Scan for the cell matching the given text and deliver its [x, y] coordinate at center. 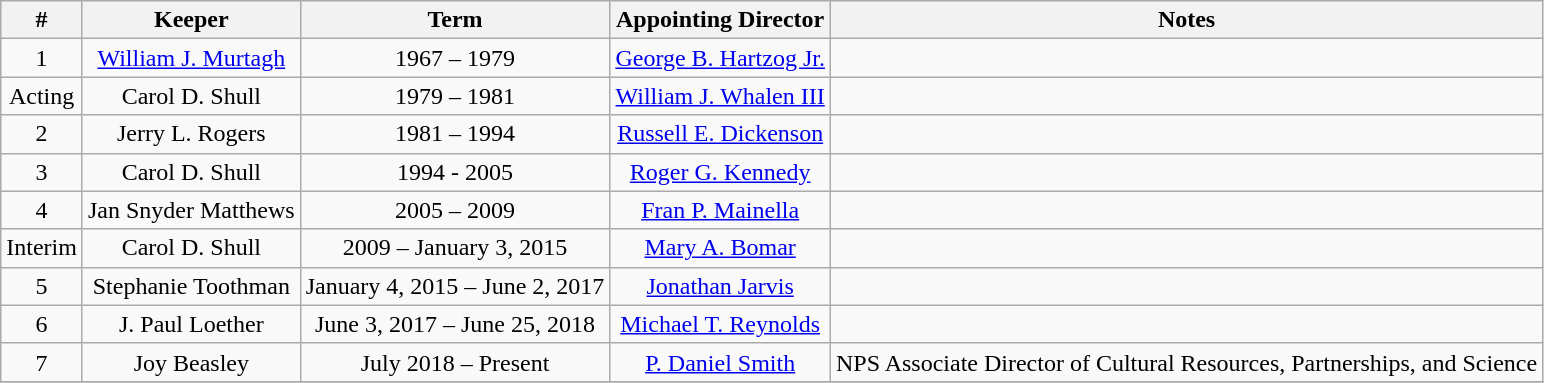
George B. Hartzog Jr. [720, 58]
3 [42, 172]
Notes [1186, 20]
Joy Beasley [191, 362]
4 [42, 210]
1979 – 1981 [455, 96]
Acting [42, 96]
Keeper [191, 20]
Michael T. Reynolds [720, 324]
1981 – 1994 [455, 134]
Jonathan Jarvis [720, 286]
7 [42, 362]
1967 – 1979 [455, 58]
P. Daniel Smith [720, 362]
Russell E. Dickenson [720, 134]
1 [42, 58]
Appointing Director [720, 20]
Mary A. Bomar [720, 248]
Fran P. Mainella [720, 210]
Stephanie Toothman [191, 286]
# [42, 20]
January 4, 2015 – June 2, 2017 [455, 286]
Roger G. Kennedy [720, 172]
J. Paul Loether [191, 324]
1994 - 2005 [455, 172]
Interim [42, 248]
June 3, 2017 – June 25, 2018 [455, 324]
5 [42, 286]
NPS Associate Director of Cultural Resources, Partnerships, and Science [1186, 362]
Jerry L. Rogers [191, 134]
Jan Snyder Matthews [191, 210]
William J. Whalen III [720, 96]
2009 – January 3, 2015 [455, 248]
2005 – 2009 [455, 210]
July 2018 – Present [455, 362]
2 [42, 134]
William J. Murtagh [191, 58]
Term [455, 20]
6 [42, 324]
